Determine the (x, y) coordinate at the center of the cell enclosing the given text.  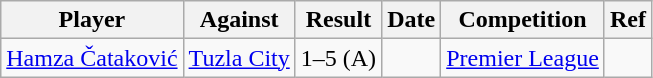
Premier League (523, 58)
Hamza Čataković (92, 58)
Player (92, 20)
Competition (523, 20)
Result (338, 20)
Date (412, 20)
Ref (628, 20)
Tuzla City (239, 58)
1–5 (A) (338, 58)
Against (239, 20)
